Return [x, y] of the center of cell containing provided text 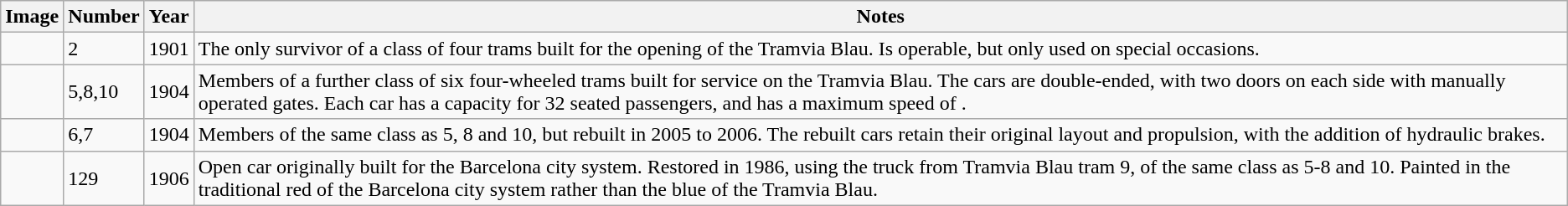
1901 [169, 49]
6,7 [104, 135]
5,8,10 [104, 92]
2 [104, 49]
The only survivor of a class of four trams built for the opening of the Tramvia Blau. Is operable, but only used on special occasions. [880, 49]
Number [104, 17]
129 [104, 178]
Notes [880, 17]
Image [32, 17]
Year [169, 17]
1906 [169, 178]
